From the cell containing the given text, extract its center point as (X, Y) coordinate. 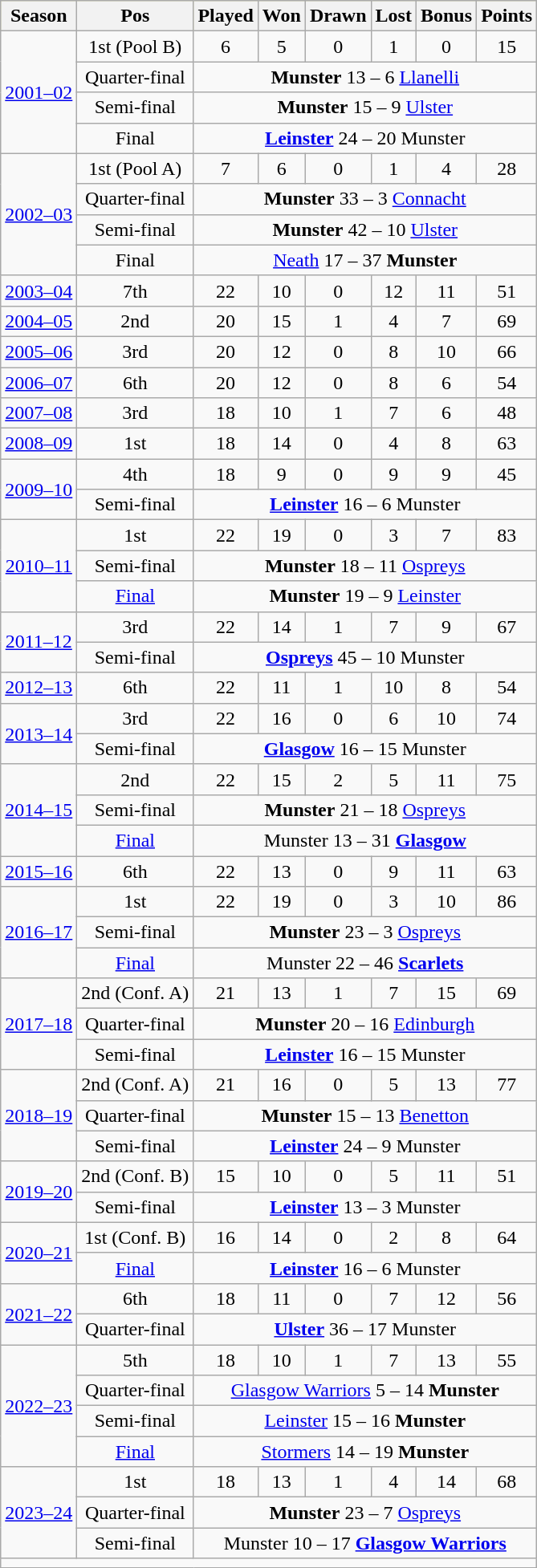
Played (226, 16)
2010–11 (39, 566)
Ulster 36 – 17 Munster (365, 1329)
Munster 42 – 10 Ulster (365, 230)
67 (507, 627)
Munster 23 – 3 Ospreys (365, 932)
83 (507, 535)
68 (507, 1482)
4th (135, 474)
2015–16 (39, 871)
2013–14 (39, 733)
Glasgow 16 – 15 Munster (365, 749)
2009–10 (39, 489)
2012–13 (39, 688)
2007–08 (39, 413)
66 (507, 351)
28 (507, 169)
Points (507, 16)
Pos (135, 16)
Drawn (338, 16)
5th (135, 1360)
2020–21 (39, 1253)
2002–03 (39, 214)
Leinster 15 – 16 Munster (365, 1421)
Lost (393, 16)
2022–23 (39, 1406)
Stormers 14 – 19 Munster (365, 1452)
55 (507, 1360)
Season (39, 16)
Munster 15 – 13 Benetton (365, 1115)
Bonus (446, 16)
Leinster 24 – 20 Munster (365, 138)
Glasgow Warriors 5 – 14 Munster (365, 1391)
Munster 22 – 46 Scarlets (365, 963)
Leinster 24 – 9 Munster (365, 1146)
2018–19 (39, 1115)
2021–22 (39, 1314)
7th (135, 290)
Munster 18 – 11 Ospreys (365, 566)
56 (507, 1298)
2005–06 (39, 351)
1st (Pool B) (135, 47)
Munster 13 – 6 Llanelli (365, 77)
1st (Pool A) (135, 169)
75 (507, 779)
2011–12 (39, 642)
2001–02 (39, 92)
Munster 21 – 18 Ospreys (365, 810)
2006–07 (39, 383)
77 (507, 1085)
2004–05 (39, 321)
1st (Conf. B) (135, 1237)
2003–04 (39, 290)
48 (507, 413)
2016–17 (39, 932)
Munster 19 – 9 Leinster (365, 596)
Munster 33 – 3 Connacht (365, 199)
2023–24 (39, 1513)
Won (281, 16)
Ospreys 45 – 10 Munster (365, 657)
2017–18 (39, 1024)
Leinster 16 – 15 Munster (365, 1054)
2008–09 (39, 444)
45 (507, 474)
86 (507, 902)
64 (507, 1237)
74 (507, 718)
2nd (Conf. B) (135, 1176)
Munster 20 – 16 Edinburgh (365, 1024)
2014–15 (39, 810)
Munster 15 – 9 Ulster (365, 108)
Munster 23 – 7 Ospreys (365, 1513)
2019–20 (39, 1192)
Leinster 13 – 3 Munster (365, 1207)
Neath 17 – 37 Munster (365, 260)
Munster 10 – 17 Glasgow Warriors (365, 1543)
Munster 13 – 31 Glasgow (365, 840)
